Detect which cell encompasses the target text, then output its (x, y) center coordinate. 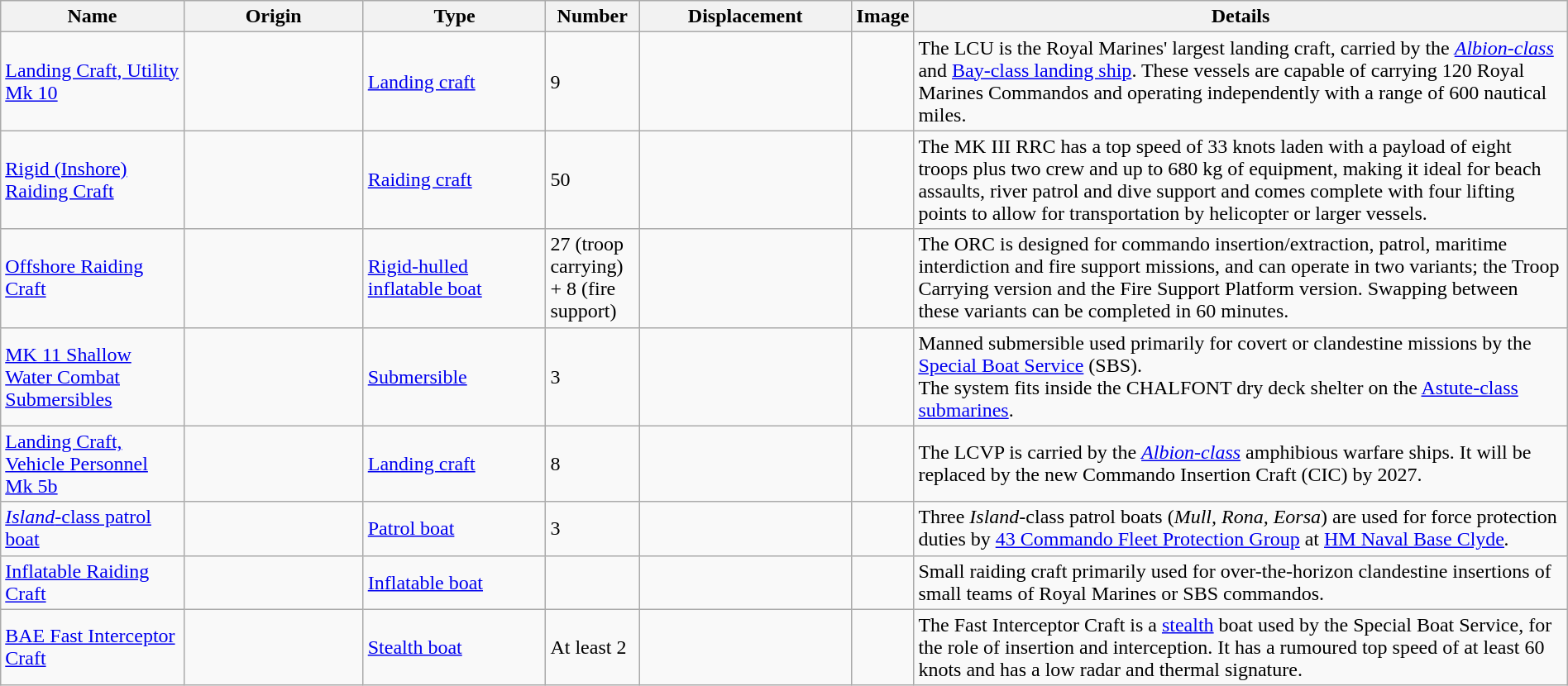
Rigid-hulled inflatable boat (455, 278)
MK 11 Shallow Water Combat Submersibles (93, 377)
Rigid (Inshore) Raiding Craft (93, 180)
Landing Craft, Vehicle Personnel Mk 5b (93, 464)
Inflatable boat (455, 582)
Image (883, 17)
At least 2 (592, 647)
Number (592, 17)
The LCVP is carried by the Albion-class amphibious warfare ships. It will be replaced by the new Commando Insertion Craft (CIC) by 2027. (1241, 464)
Displacement (746, 17)
Details (1241, 17)
8 (592, 464)
Submersible (455, 377)
Landing Craft, Utility Mk 10 (93, 81)
27 (troop carrying) + 8 (fire support) (592, 278)
Patrol boat (455, 529)
Inflatable Raiding Craft (93, 582)
Island-class patrol boat (93, 529)
9 (592, 81)
BAE Fast Interceptor Craft (93, 647)
Type (455, 17)
Offshore Raiding Craft (93, 278)
Stealth boat (455, 647)
50 (592, 180)
Name (93, 17)
Small raiding craft primarily used for over-the-horizon clandestine insertions of small teams of Royal Marines or SBS commandos. (1241, 582)
Raiding craft (455, 180)
Origin (273, 17)
